Search for the cell housing the specified text and yield its (X, Y) center coordinate. 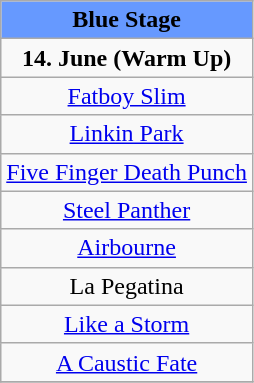
Airbourne (127, 248)
Like a Storm (127, 324)
A Caustic Fate (127, 362)
Linkin Park (127, 134)
14. June (Warm Up) (127, 58)
La Pegatina (127, 286)
Steel Panther (127, 210)
Five Finger Death Punch (127, 172)
Fatboy Slim (127, 96)
Blue Stage (127, 20)
